For the text-containing cell, return its midpoint in [x, y] coordinate format. 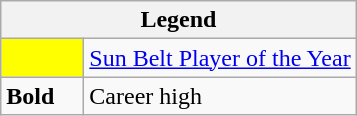
Legend [178, 20]
Career high [220, 96]
Sun Belt Player of the Year [220, 58]
Bold [42, 96]
